For the text-containing cell, return its midpoint in (x, y) coordinate format. 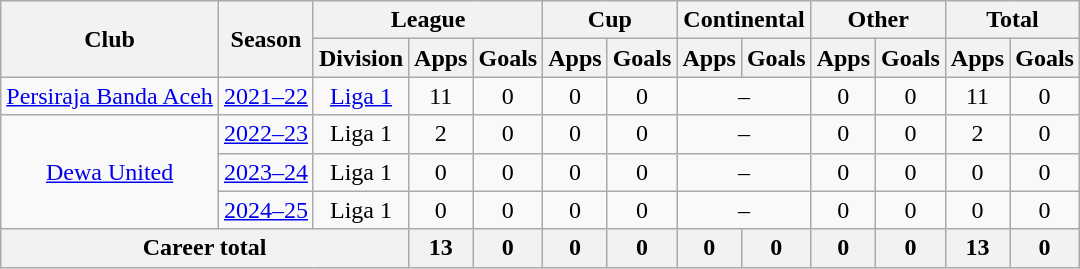
Other (878, 20)
Continental (744, 20)
Persiraja Banda Aceh (110, 96)
League (428, 20)
Club (110, 39)
2021–22 (266, 96)
2024–25 (266, 210)
2023–24 (266, 172)
Career total (205, 248)
Cup (610, 20)
Total (1012, 20)
Season (266, 39)
Dewa United (110, 172)
Division (360, 58)
2022–23 (266, 134)
